Determine the (X, Y) coordinate at the center of the cell enclosing the given text.  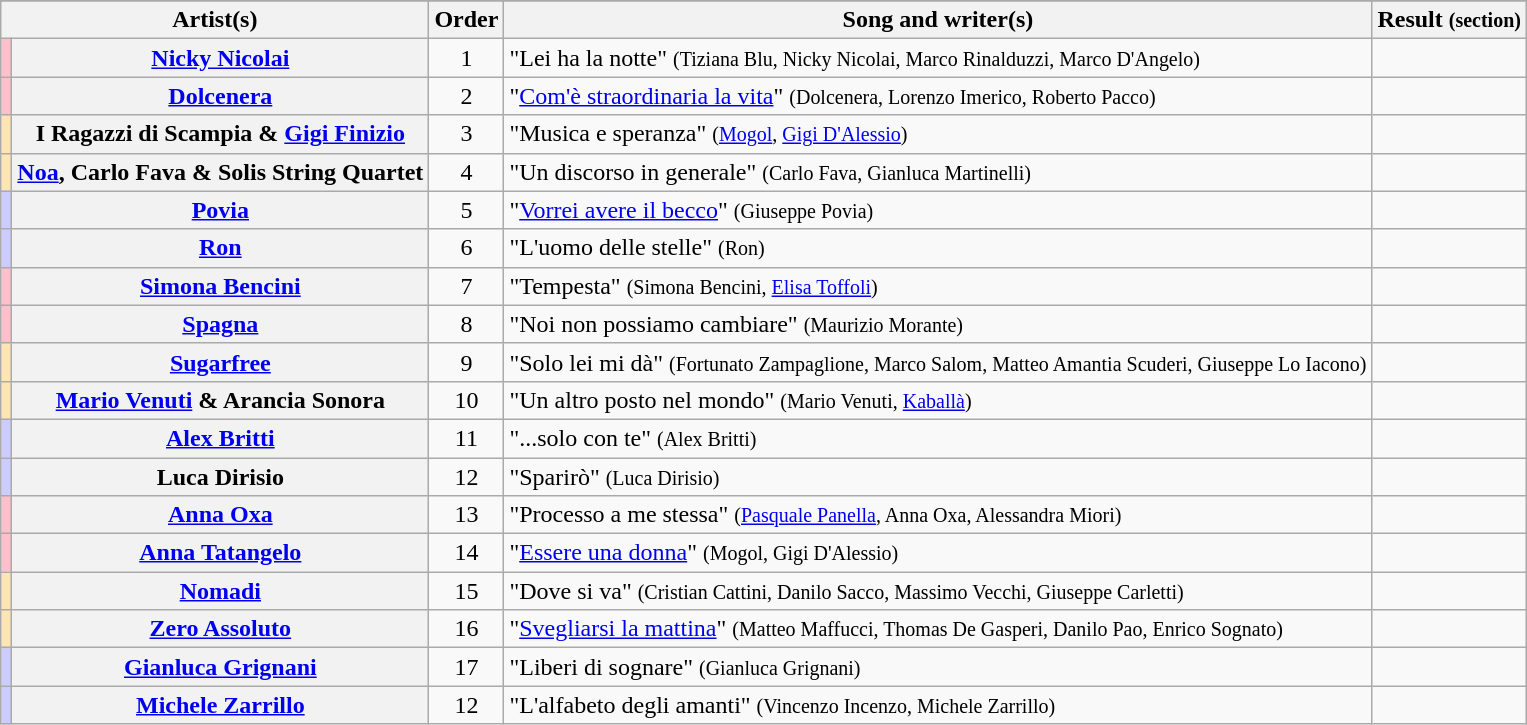
2 (466, 96)
1 (466, 58)
"Com'è straordinaria la vita" (Dolcenera, Lorenzo Imerico, Roberto Pacco) (938, 96)
16 (466, 629)
15 (466, 591)
8 (466, 324)
Dolcenera (220, 96)
"Musica e speranza" (Mogol, Gigi D'Alessio) (938, 134)
4 (466, 172)
Mario Venuti & Arancia Sonora (220, 400)
"Liberi di sognare" (Gianluca Grignani) (938, 667)
"Noi non possiamo cambiare" (Maurizio Morante) (938, 324)
Anna Tatangelo (220, 553)
"Tempesta" (Simona Bencini, Elisa Toffoli) (938, 286)
14 (466, 553)
Simona Bencini (220, 286)
"Svegliarsi la mattina" (Matteo Maffucci, Thomas De Gasperi, Danilo Pao, Enrico Sognato) (938, 629)
Result (section) (1450, 20)
10 (466, 400)
Gianluca Grignani (220, 667)
3 (466, 134)
Alex Britti (220, 438)
Sugarfree (220, 362)
11 (466, 438)
7 (466, 286)
Order (466, 20)
"L'uomo delle stelle" (Ron) (938, 248)
Nomadi (220, 591)
Nicky Nicolai (220, 58)
Zero Assoluto (220, 629)
Anna Oxa (220, 515)
"Sparirò" (Luca Dirisio) (938, 477)
Luca Dirisio (220, 477)
"Dove si va" (Cristian Cattini, Danilo Sacco, Massimo Vecchi, Giuseppe Carletti) (938, 591)
"Vorrei avere il becco" (Giuseppe Povia) (938, 210)
"Essere una donna" (Mogol, Gigi D'Alessio) (938, 553)
"Solo lei mi dà" (Fortunato Zampaglione, Marco Salom, Matteo Amantia Scuderi, Giuseppe Lo Iacono) (938, 362)
"Lei ha la notte" (Tiziana Blu, Nicky Nicolai, Marco Rinalduzzi, Marco D'Angelo) (938, 58)
"...solo con te" (Alex Britti) (938, 438)
13 (466, 515)
17 (466, 667)
5 (466, 210)
Michele Zarrillo (220, 705)
Spagna (220, 324)
"L'alfabeto degli amanti" (Vincenzo Incenzo, Michele Zarrillo) (938, 705)
Noa, Carlo Fava & Solis String Quartet (220, 172)
Povia (220, 210)
Ron (220, 248)
Song and writer(s) (938, 20)
"Un altro posto nel mondo" (Mario Venuti, Kaballà) (938, 400)
6 (466, 248)
I Ragazzi di Scampia & Gigi Finizio (220, 134)
"Processo a me stessa" (Pasquale Panella, Anna Oxa, Alessandra Miori) (938, 515)
9 (466, 362)
"Un discorso in generale" (Carlo Fava, Gianluca Martinelli) (938, 172)
Artist(s) (215, 20)
